Locate the cell with the specified text and output its (X, Y) center coordinate. 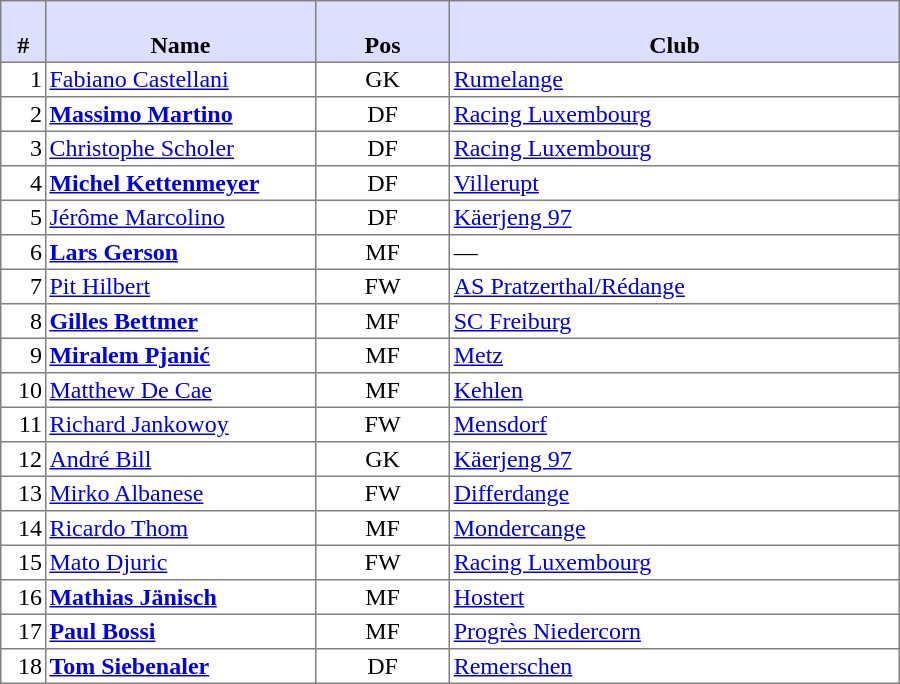
Rumelange (674, 79)
# (24, 32)
Name (181, 32)
Ricardo Thom (181, 528)
SC Freiburg (674, 321)
Paul Bossi (181, 631)
Mato Djuric (181, 562)
Fabiano Castellani (181, 79)
16 (24, 597)
Hostert (674, 597)
9 (24, 355)
17 (24, 631)
Mensdorf (674, 424)
7 (24, 286)
Matthew De Cae (181, 390)
5 (24, 217)
Gilles Bettmer (181, 321)
Remerschen (674, 666)
Tom Siebenaler (181, 666)
Miralem Pjanić (181, 355)
Metz (674, 355)
12 (24, 459)
10 (24, 390)
18 (24, 666)
1 (24, 79)
Club (674, 32)
11 (24, 424)
14 (24, 528)
4 (24, 183)
Jérôme Marcolino (181, 217)
Michel Kettenmeyer (181, 183)
— (674, 252)
Pit Hilbert (181, 286)
6 (24, 252)
André Bill (181, 459)
AS Pratzerthal/Rédange (674, 286)
2 (24, 114)
Christophe Scholer (181, 148)
15 (24, 562)
Progrès Niedercorn (674, 631)
Pos (382, 32)
8 (24, 321)
Differdange (674, 493)
Lars Gerson (181, 252)
13 (24, 493)
Kehlen (674, 390)
Richard Jankowoy (181, 424)
Mondercange (674, 528)
Massimo Martino (181, 114)
3 (24, 148)
Mathias Jänisch (181, 597)
Mirko Albanese (181, 493)
Villerupt (674, 183)
